Return the (X, Y) coordinate for the center point of the cell that contains the specified text.  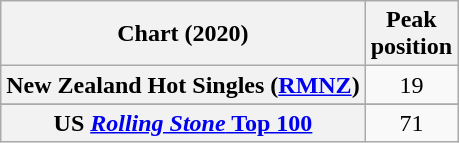
US Rolling Stone Top 100 (183, 123)
New Zealand Hot Singles (RMNZ) (183, 85)
Peakposition (411, 34)
71 (411, 123)
Chart (2020) (183, 34)
19 (411, 85)
